Detect which cell encompasses the target text, then output its (x, y) center coordinate. 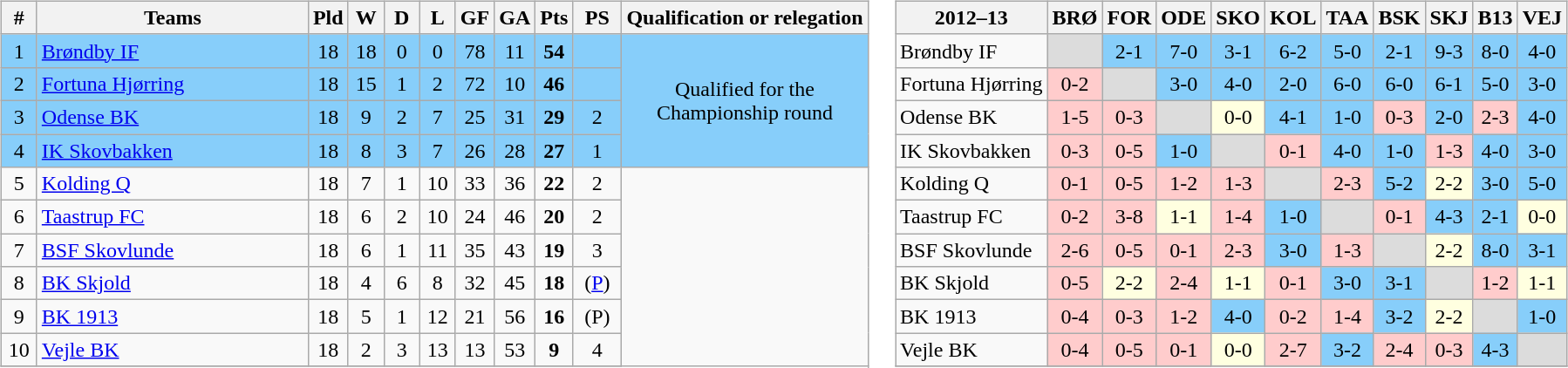
2-6 (1074, 250)
B13 (1495, 17)
5-2 (1399, 184)
45 (515, 283)
20 (555, 217)
BRØ (1074, 17)
7-0 (1184, 51)
29 (555, 117)
ODE (1184, 17)
Qualification or relegation (745, 17)
72 (474, 84)
33 (474, 184)
15 (366, 84)
27 (555, 151)
53 (515, 350)
Teams (173, 17)
25 (474, 117)
54 (555, 51)
12 (438, 317)
78 (474, 51)
SKJ (1449, 17)
L (438, 17)
KOL (1293, 17)
4-1 (1293, 117)
36 (515, 184)
35 (474, 250)
19 (555, 250)
Pts (555, 17)
BSK (1399, 17)
VEJ (1542, 17)
31 (515, 117)
28 (515, 151)
SKO (1238, 17)
TAA (1347, 17)
FOR (1129, 17)
Pld (328, 17)
1-5 (1074, 117)
6-1 (1449, 84)
W (366, 17)
D (401, 17)
# (19, 17)
22 (555, 184)
2012–13 (971, 17)
21 (474, 317)
2-7 (1293, 350)
24 (474, 217)
PS (597, 17)
GF (474, 17)
43 (515, 250)
3-8 (1129, 217)
32 (474, 283)
6-2 (1293, 51)
26 (474, 151)
9-3 (1449, 51)
Qualified for the Championship round (745, 100)
GA (515, 17)
16 (555, 317)
56 (515, 317)
